Return the [x, y] coordinate for the center point of the cell that contains the specified text.  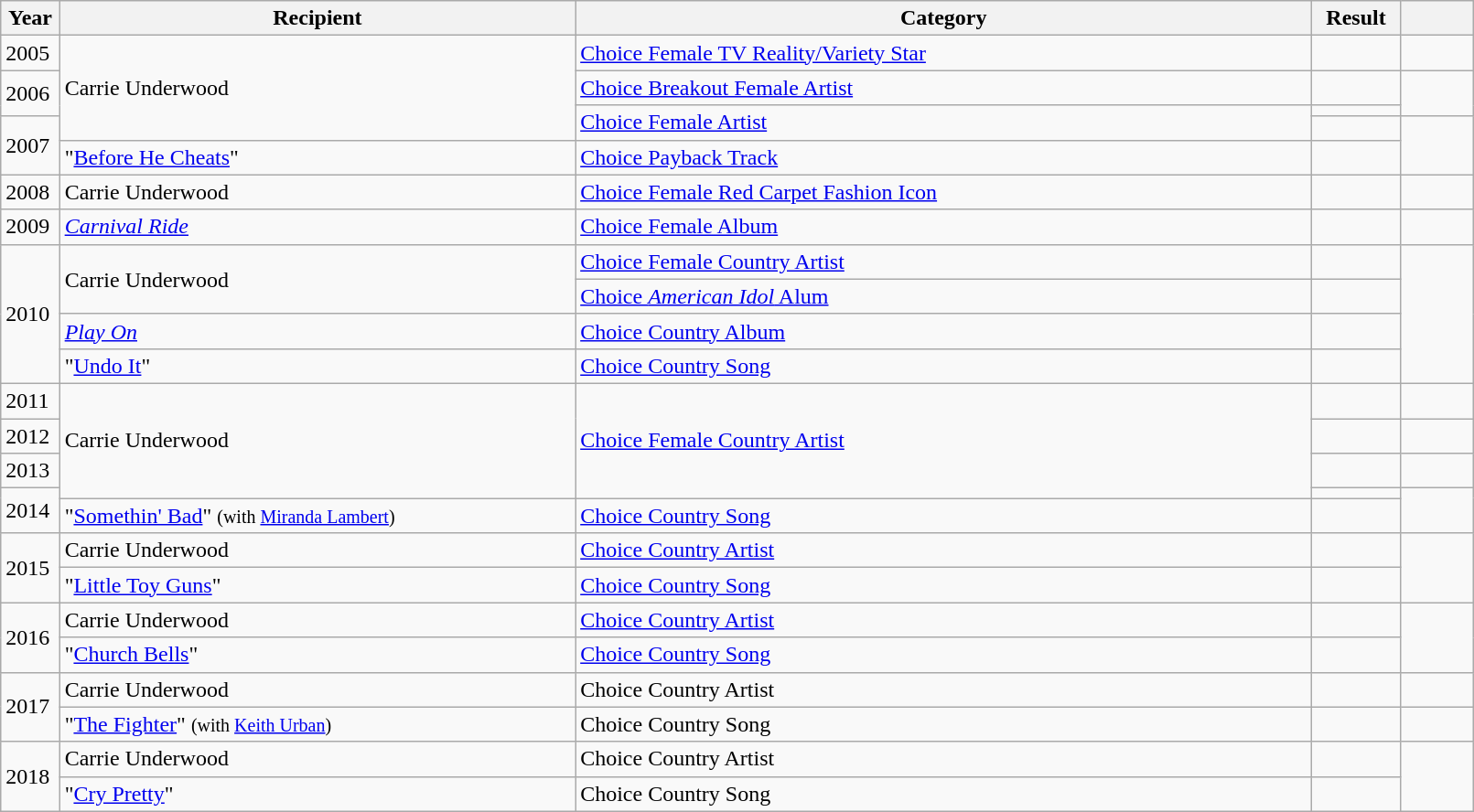
Choice Female Red Carpet Fashion Icon [944, 192]
Play On [317, 331]
Carnival Ride [317, 227]
2009 [30, 227]
Choice Female TV Reality/Variety Star [944, 53]
2006 [30, 93]
2005 [30, 53]
Choice Payback Track [944, 157]
"Little Toy Guns" [317, 585]
Choice American Idol Alum [944, 296]
"Church Bells" [317, 655]
2016 [30, 637]
"Cry Pretty" [317, 794]
2011 [30, 401]
2007 [30, 144]
Choice Female Album [944, 227]
2010 [30, 314]
Category [944, 18]
"Before He Cheats" [317, 157]
2015 [30, 568]
2012 [30, 436]
Choice Female Artist [944, 123]
2014 [30, 510]
"Undo It" [317, 366]
Choice Breakout Female Artist [944, 88]
2013 [30, 471]
"The Fighter" (with Keith Urban) [317, 724]
2017 [30, 707]
Recipient [317, 18]
2018 [30, 776]
2008 [30, 192]
Year [30, 18]
Result [1356, 18]
Choice Country Album [944, 331]
"Somethin' Bad" (with Miranda Lambert) [317, 516]
